Scan for the cell matching the given text and deliver its (x, y) coordinate at center. 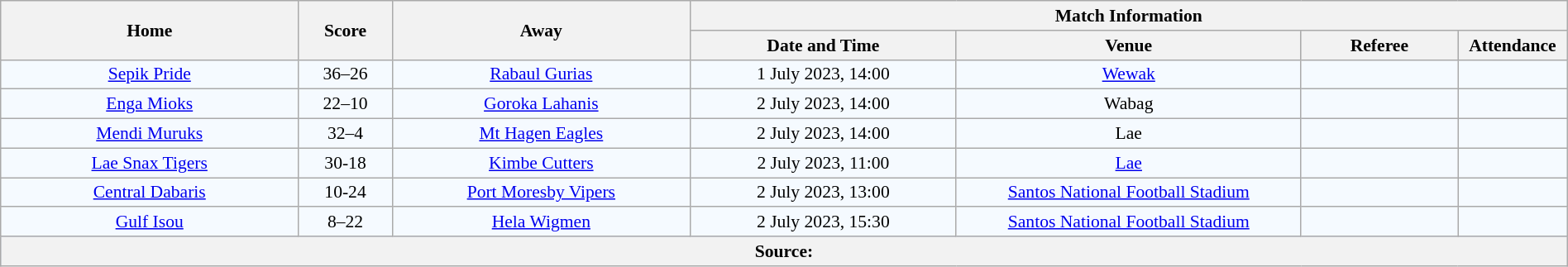
Match Information (1128, 16)
Port Moresby Vipers (541, 193)
Central Dabaris (150, 193)
36–26 (346, 74)
Gulf Isou (150, 222)
Wabag (1128, 104)
10-24 (346, 193)
Attendance (1513, 45)
30-18 (346, 163)
Referee (1379, 45)
Enga Mioks (150, 104)
1 July 2023, 14:00 (823, 74)
Goroka Lahanis (541, 104)
Mendi Muruks (150, 134)
2 July 2023, 13:00 (823, 193)
Rabaul Gurias (541, 74)
Home (150, 30)
Wewak (1128, 74)
Mt Hagen Eagles (541, 134)
Kimbe Cutters (541, 163)
22–10 (346, 104)
Score (346, 30)
Sepik Pride (150, 74)
2 July 2023, 15:30 (823, 222)
Hela Wigmen (541, 222)
Date and Time (823, 45)
Venue (1128, 45)
Source: (784, 251)
2 July 2023, 11:00 (823, 163)
32–4 (346, 134)
Away (541, 30)
8–22 (346, 222)
Lae Snax Tigers (150, 163)
